Locate the cell with the specified text and output its (x, y) center coordinate. 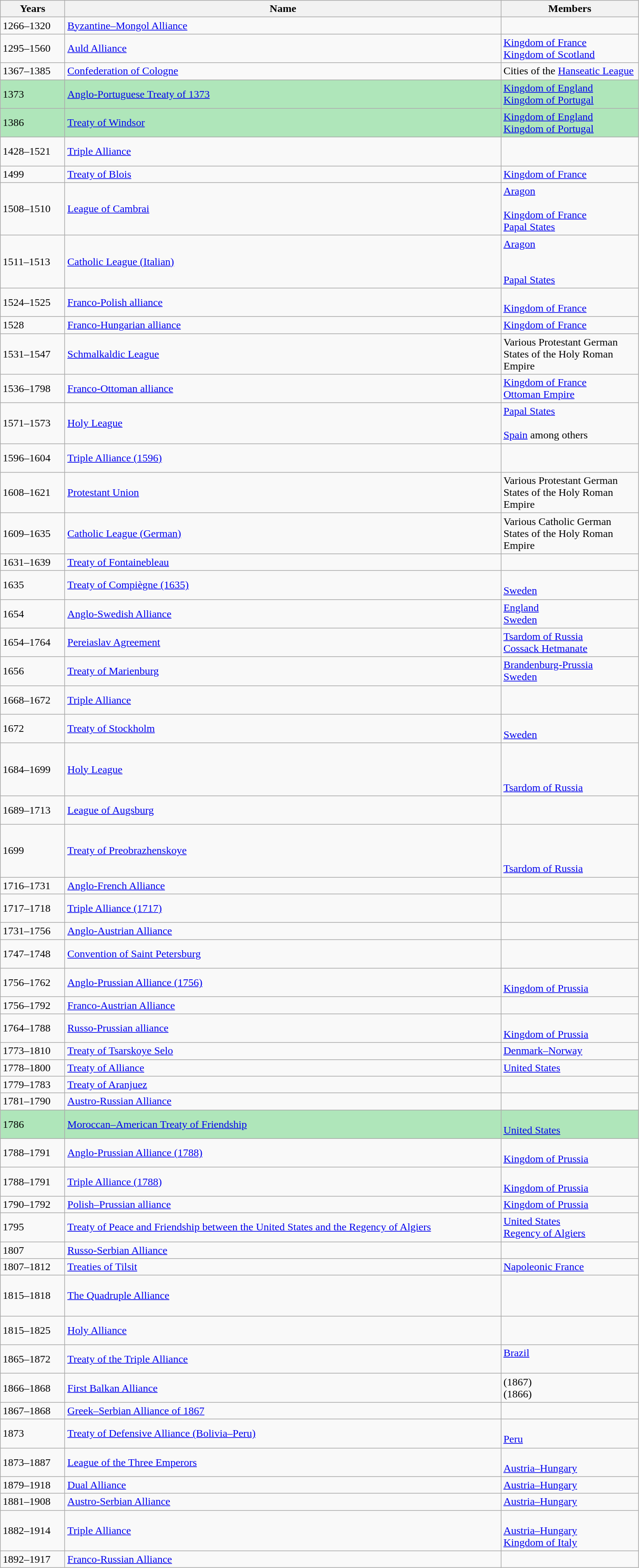
Byzantine–Mongol Alliance (283, 26)
1373 (33, 94)
Holy Alliance (283, 1330)
Kingdom of France Kingdom of Scotland (570, 49)
1608–1621 (33, 493)
Convention of Saint Petersburg (283, 954)
Treaty of Stockholm (283, 728)
1716–1731 (33, 885)
1867–1868 (33, 1411)
1511–1513 (33, 262)
Catholic League (Italian) (283, 262)
Brazil (570, 1359)
1689–1713 (33, 810)
1815–1818 (33, 1296)
1668–1672 (33, 700)
1781–1790 (33, 1101)
1881–1908 (33, 1502)
Brandenburg-Prussia Sweden (570, 671)
1295–1560 (33, 49)
1596–1604 (33, 458)
1672 (33, 728)
1367–1385 (33, 71)
Treaties of Tilsit (283, 1267)
Pereiaslav Agreement (283, 643)
Triple Alliance (1717) (283, 909)
Napoleonic France (570, 1267)
1815–1825 (33, 1330)
1386 (33, 123)
Tsardom of Russia Cossack Hetmanate (570, 643)
(1867) (1866) (570, 1388)
1790–1792 (33, 1204)
1879–1918 (33, 1485)
Anglo-Portuguese Treaty of 1373 (283, 94)
Catholic League (German) (283, 533)
1756–1762 (33, 983)
Cities of the Hanseatic League (570, 71)
Franco-Russian Alliance (283, 1559)
1428–1521 (33, 151)
The Quadruple Alliance (283, 1296)
1654–1764 (33, 643)
Triple Alliance (1788) (283, 1182)
Various Catholic German States of the Holy Roman Empire (570, 533)
Treaty of Fontainebleau (283, 562)
1786 (33, 1124)
1747–1748 (33, 954)
1807–1812 (33, 1267)
Austro-Russian Alliance (283, 1101)
1795 (33, 1227)
Treaty of Blois (283, 174)
Polish–Prussian alliance (283, 1204)
Franco-Polish alliance (283, 302)
1508–1510 (33, 209)
League of the Three Emperors (283, 1462)
League of Cambrai (283, 209)
Papal States Spain among others (570, 423)
1764–1788 (33, 1028)
1873–1887 (33, 1462)
Treaty of Alliance (283, 1068)
1684–1699 (33, 769)
1756–1792 (33, 1005)
Confederation of Cologne (283, 71)
1631–1639 (33, 562)
Aragon Kingdom of France Papal States (570, 209)
Name (283, 9)
Triple Alliance (1596) (283, 458)
Franco-Hungarian alliance (283, 325)
Aragon Papal States (570, 262)
Moroccan–American Treaty of Friendship (283, 1124)
1531–1547 (33, 354)
1609–1635 (33, 533)
1654 (33, 613)
1524–1525 (33, 302)
1892–1917 (33, 1559)
Anglo-Austrian Alliance (283, 931)
First Balkan Alliance (283, 1388)
1536–1798 (33, 389)
1882–1914 (33, 1530)
1571–1573 (33, 423)
Anglo-French Alliance (283, 885)
1778–1800 (33, 1068)
Schmalkaldic League (283, 354)
1528 (33, 325)
Protestant Union (283, 493)
Franco-Austrian Alliance (283, 1005)
Russo-Prussian alliance (283, 1028)
Kingdom of France Ottoman Empire (570, 389)
Anglo-Prussian Alliance (1788) (283, 1153)
Members (570, 9)
Greek–Serbian Alliance of 1867 (283, 1411)
1499 (33, 174)
Anglo-Prussian Alliance (1756) (283, 983)
1266–1320 (33, 26)
1656 (33, 671)
Austro-Serbian Alliance (283, 1502)
1717–1718 (33, 909)
Russo-Serbian Alliance (283, 1250)
Treaty of Marienburg (283, 671)
1873 (33, 1434)
Treaty of Tsarskoye Selo (283, 1051)
1865–1872 (33, 1359)
England Sweden (570, 613)
1807 (33, 1250)
Treaty of Preobrazhenskoye (283, 850)
League of Augsburg (283, 810)
Auld Alliance (283, 49)
1866–1868 (33, 1388)
Anglo-Swedish Alliance (283, 613)
Treaty of Compiègne (1635) (283, 585)
Treaty of Aranjuez (283, 1085)
1773–1810 (33, 1051)
Denmark–Norway (570, 1051)
Peru (570, 1434)
Years (33, 9)
Treaty of Peace and Friendship between the United States and the Regency of Algiers (283, 1227)
Franco-Ottoman alliance (283, 389)
Treaty of Windsor (283, 123)
Treaty of the Triple Alliance (283, 1359)
United States Regency of Algiers (570, 1227)
Austria–Hungary Kingdom of Italy (570, 1530)
1699 (33, 850)
Dual Alliance (283, 1485)
1779–1783 (33, 1085)
Treaty of Defensive Alliance (Bolivia–Peru) (283, 1434)
1731–1756 (33, 931)
1635 (33, 585)
